Capture the cell that displays the provided text and extract its [X, Y] central coordinate. 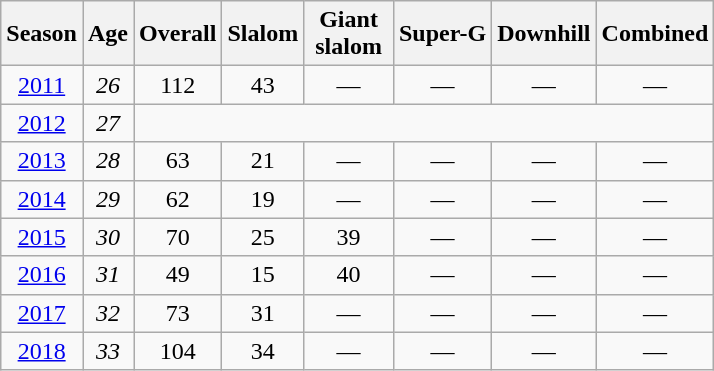
19 [263, 199]
28 [108, 161]
39 [349, 237]
Season [42, 34]
29 [108, 199]
2011 [42, 85]
2017 [42, 313]
49 [178, 275]
32 [108, 313]
Combined [655, 34]
Giant slalom [349, 34]
26 [108, 85]
2014 [42, 199]
Super-G [442, 34]
2018 [42, 351]
63 [178, 161]
34 [263, 351]
21 [263, 161]
Slalom [263, 34]
Overall [178, 34]
2015 [42, 237]
73 [178, 313]
2013 [42, 161]
40 [349, 275]
43 [263, 85]
Age [108, 34]
15 [263, 275]
70 [178, 237]
62 [178, 199]
104 [178, 351]
25 [263, 237]
112 [178, 85]
27 [108, 123]
30 [108, 237]
33 [108, 351]
2012 [42, 123]
2016 [42, 275]
Downhill [544, 34]
